Determine the [x, y] coordinate at the center of the cell enclosing the given text.  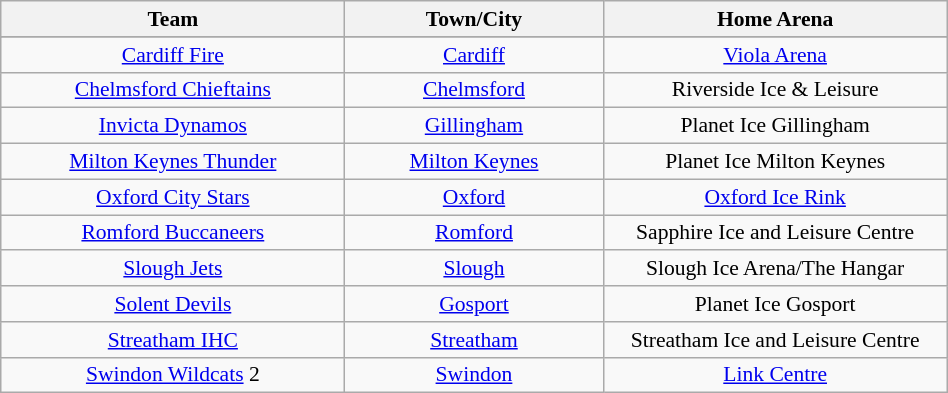
Cardiff [474, 55]
Swindon [474, 375]
Oxford Ice Rink [775, 197]
Milton Keynes [474, 162]
Cardiff Fire [173, 55]
Planet Ice Milton Keynes [775, 162]
Slough [474, 269]
Link Centre [775, 375]
Milton Keynes Thunder [173, 162]
Solent Devils [173, 304]
Gillingham [474, 126]
Streatham Ice and Leisure Centre [775, 340]
Planet Ice Gosport [775, 304]
Invicta Dynamos [173, 126]
Riverside Ice & Leisure [775, 90]
Chelmsford [474, 90]
Swindon Wildcats 2 [173, 375]
Romford [474, 233]
Chelmsford Chieftains [173, 90]
Romford Buccaneers [173, 233]
Gosport [474, 304]
Streatham [474, 340]
Oxford City Stars [173, 197]
Town/City [474, 19]
Sapphire Ice and Leisure Centre [775, 233]
Slough Jets [173, 269]
Home Arena [775, 19]
Streatham IHC [173, 340]
Slough Ice Arena/The Hangar [775, 269]
Planet Ice Gillingham [775, 126]
Viola Arena [775, 55]
Team [173, 19]
Oxford [474, 197]
